For the text-containing cell, return its midpoint in [x, y] coordinate format. 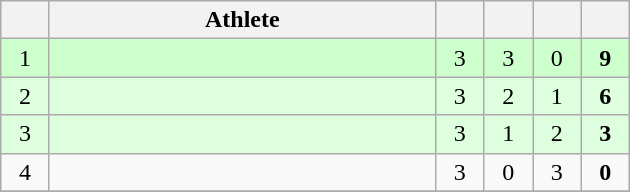
Athlete [242, 20]
4 [26, 172]
6 [606, 96]
9 [606, 58]
